Identify which cell holds the provided text, then report its (x, y) central coordinate. 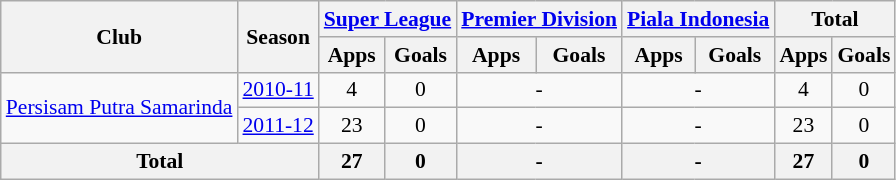
Super League (388, 19)
Premier Division (539, 19)
2010-11 (278, 90)
Club (120, 36)
Persisam Putra Samarinda (120, 108)
Piala Indonesia (698, 19)
2011-12 (278, 126)
Season (278, 36)
